Pinpoint the cell where the given text exists, returning its (x, y) midpoint coordinate. 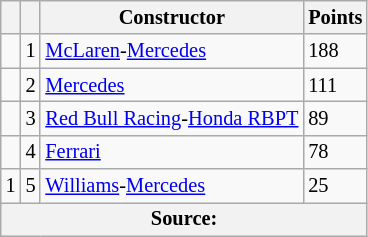
Points (335, 17)
4 (31, 152)
McLaren-Mercedes (172, 51)
5 (31, 186)
Source: (184, 219)
188 (335, 51)
25 (335, 186)
111 (335, 85)
Mercedes (172, 85)
89 (335, 118)
2 (31, 85)
Williams-Mercedes (172, 186)
Constructor (172, 17)
3 (31, 118)
78 (335, 152)
Red Bull Racing-Honda RBPT (172, 118)
Ferrari (172, 152)
